From the cell containing the given text, extract its center point as (x, y) coordinate. 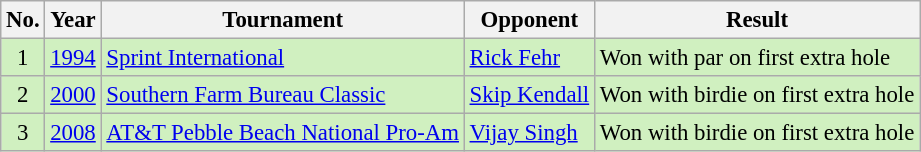
2000 (73, 95)
2 (23, 95)
Won with par on first extra hole (756, 58)
1 (23, 58)
Result (756, 20)
Opponent (529, 20)
Sprint International (282, 58)
3 (23, 133)
No. (23, 20)
Southern Farm Bureau Classic (282, 95)
Skip Kendall (529, 95)
Tournament (282, 20)
2008 (73, 133)
Rick Fehr (529, 58)
1994 (73, 58)
AT&T Pebble Beach National Pro-Am (282, 133)
Year (73, 20)
Vijay Singh (529, 133)
